Detect which cell encompasses the target text, then output its (X, Y) center coordinate. 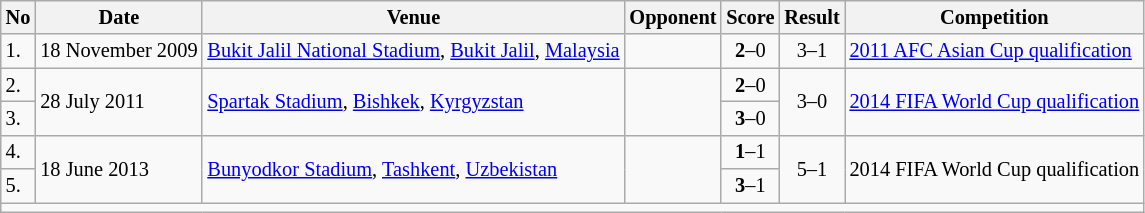
28 July 2011 (118, 102)
No (18, 17)
3. (18, 118)
Competition (995, 17)
2011 AFC Asian Cup qualification (995, 51)
Date (118, 17)
Bunyodkor Stadium, Tashkent, Uzbekistan (413, 168)
4. (18, 152)
Result (812, 17)
18 November 2009 (118, 51)
Spartak Stadium, Bishkek, Kyrgyzstan (413, 102)
Opponent (672, 17)
5–1 (812, 168)
Venue (413, 17)
1. (18, 51)
Bukit Jalil National Stadium, Bukit Jalil, Malaysia (413, 51)
2. (18, 85)
18 June 2013 (118, 168)
1–1 (750, 152)
5. (18, 186)
Score (750, 17)
